Pinpoint the cell where the given text exists, returning its [X, Y] midpoint coordinate. 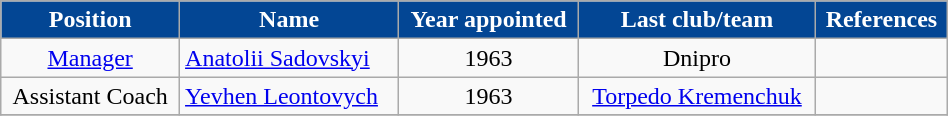
Last club/team [696, 20]
Yevhen Leontovych [290, 96]
Name [290, 20]
Position [90, 20]
Anatolii Sadovskyi [290, 58]
Manager [90, 58]
Dnipro [696, 58]
References [882, 20]
Torpedo Kremenchuk [696, 96]
Assistant Coach [90, 96]
Year appointed [489, 20]
